Return the [x, y] coordinate for the center point of the cell that contains the specified text.  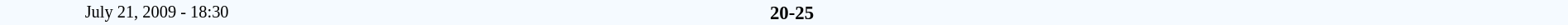
July 21, 2009 - 18:30 [157, 12]
20-25 [791, 12]
